Locate the cell with the specified text and output its (x, y) center coordinate. 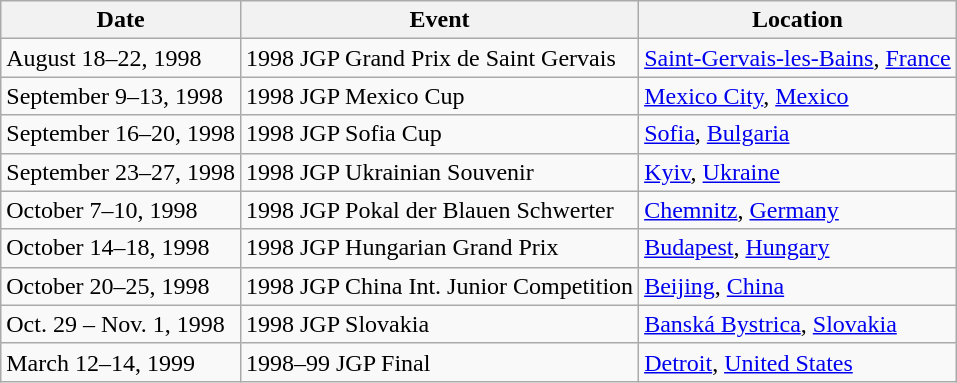
September 16–20, 1998 (121, 134)
October 14–18, 1998 (121, 248)
1998 JGP Pokal der Blauen Schwerter (439, 210)
1998 JGP Hungarian Grand Prix (439, 248)
1998–99 JGP Final (439, 362)
Sofia, Bulgaria (798, 134)
1998 JGP Slovakia (439, 324)
October 7–10, 1998 (121, 210)
March 12–14, 1999 (121, 362)
Event (439, 20)
Beijing, China (798, 286)
August 18–22, 1998 (121, 58)
October 20–25, 1998 (121, 286)
Location (798, 20)
Kyiv, Ukraine (798, 172)
1998 JGP Sofia Cup (439, 134)
September 23–27, 1998 (121, 172)
Oct. 29 – Nov. 1, 1998 (121, 324)
Date (121, 20)
September 9–13, 1998 (121, 96)
1998 JGP Grand Prix de Saint Gervais (439, 58)
1998 JGP Ukrainian Souvenir (439, 172)
Detroit, United States (798, 362)
1998 JGP China Int. Junior Competition (439, 286)
Banská Bystrica, Slovakia (798, 324)
Saint-Gervais-les-Bains, France (798, 58)
Mexico City, Mexico (798, 96)
Budapest, Hungary (798, 248)
1998 JGP Mexico Cup (439, 96)
Chemnitz, Germany (798, 210)
